Scan for the cell matching the given text and deliver its (x, y) coordinate at center. 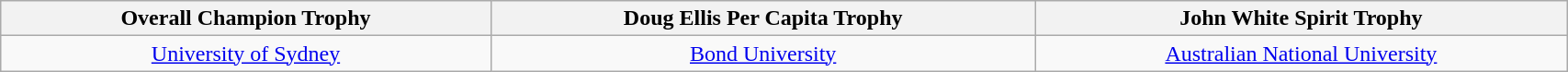
University of Sydney (246, 54)
Australian National University (1301, 54)
Doug Ellis Per Capita Trophy (762, 18)
John White Spirit Trophy (1301, 18)
Overall Champion Trophy (246, 18)
Bond University (762, 54)
